Output the [X, Y] coordinate of the center of the cell containing the given text.  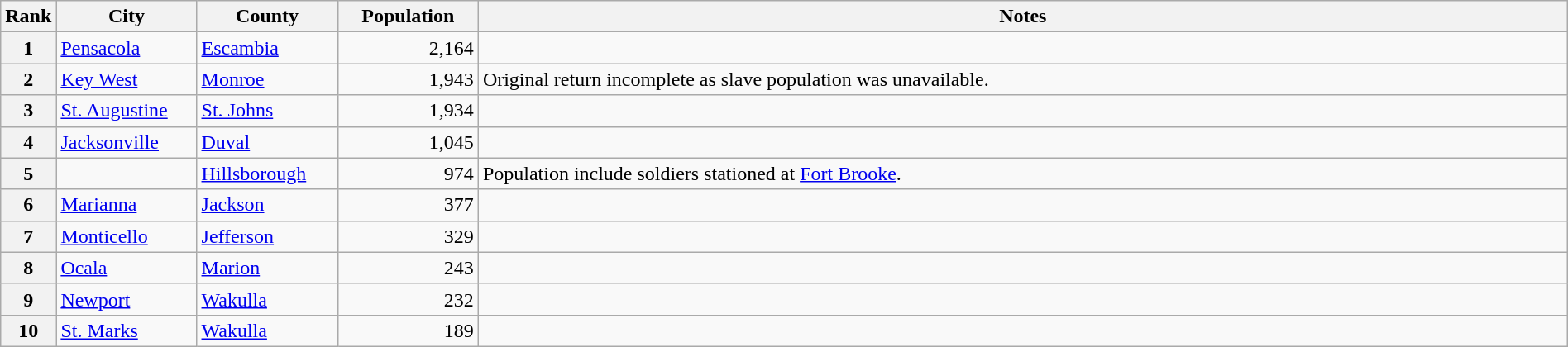
4 [28, 142]
10 [28, 330]
Monroe [267, 79]
243 [408, 268]
Key West [127, 79]
Jefferson [267, 236]
189 [408, 330]
Marion [267, 268]
1,934 [408, 111]
232 [408, 299]
Marianna [127, 205]
Newport [127, 299]
9 [28, 299]
8 [28, 268]
Escambia [267, 48]
Jacksonville [127, 142]
Original return incomplete as slave population was unavailable. [1022, 79]
Jackson [267, 205]
2 [28, 79]
Population include soldiers stationed at Fort Brooke. [1022, 173]
St. Johns [267, 111]
1 [28, 48]
Notes [1022, 17]
Population [408, 17]
5 [28, 173]
377 [408, 205]
7 [28, 236]
Duval [267, 142]
County [267, 17]
1,943 [408, 79]
6 [28, 205]
St. Augustine [127, 111]
Ocala [127, 268]
Hillsborough [267, 173]
Pensacola [127, 48]
Monticello [127, 236]
329 [408, 236]
1,045 [408, 142]
City [127, 17]
2,164 [408, 48]
974 [408, 173]
3 [28, 111]
Rank [28, 17]
St. Marks [127, 330]
